Return (x, y) of the center of cell containing provided text 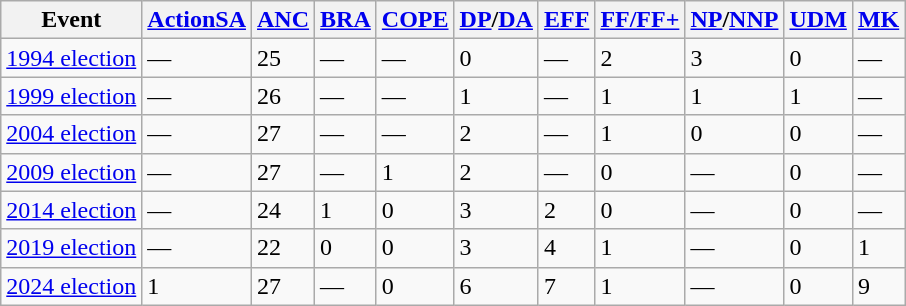
FF/FF+ (640, 20)
2004 election (72, 134)
26 (284, 96)
UDM (818, 20)
BRA (346, 20)
9 (878, 286)
2009 election (72, 172)
22 (284, 248)
ActionSA (197, 20)
4 (566, 248)
NP/NNP (734, 20)
24 (284, 210)
1999 election (72, 96)
2024 election (72, 286)
ANC (284, 20)
Event (72, 20)
2019 election (72, 248)
2014 election (72, 210)
1994 election (72, 58)
MK (878, 20)
7 (566, 286)
DP/DA (496, 20)
EFF (566, 20)
COPE (415, 20)
6 (496, 286)
25 (284, 58)
